Return [X, Y] of the center of cell containing provided text 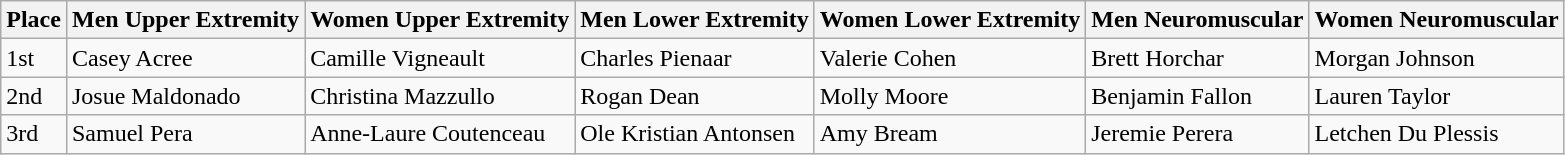
Men Neuromuscular [1198, 20]
Rogan Dean [694, 96]
Women Neuromuscular [1436, 20]
Ole Kristian Antonsen [694, 134]
Women Lower Extremity [950, 20]
Casey Acree [185, 58]
Women Upper Extremity [440, 20]
Brett Horchar [1198, 58]
Samuel Pera [185, 134]
Anne-Laure Coutenceau [440, 134]
Josue Maldonado [185, 96]
Men Upper Extremity [185, 20]
Morgan Johnson [1436, 58]
Jeremie Perera [1198, 134]
Camille Vigneault [440, 58]
Lauren Taylor [1436, 96]
Place [34, 20]
Letchen Du Plessis [1436, 134]
3rd [34, 134]
Amy Bream [950, 134]
Molly Moore [950, 96]
Men Lower Extremity [694, 20]
Valerie Cohen [950, 58]
2nd [34, 96]
Charles Pienaar [694, 58]
Benjamin Fallon [1198, 96]
Christina Mazzullo [440, 96]
1st [34, 58]
